Provide the [x, y] coordinate of the cell's center where the given text is located.  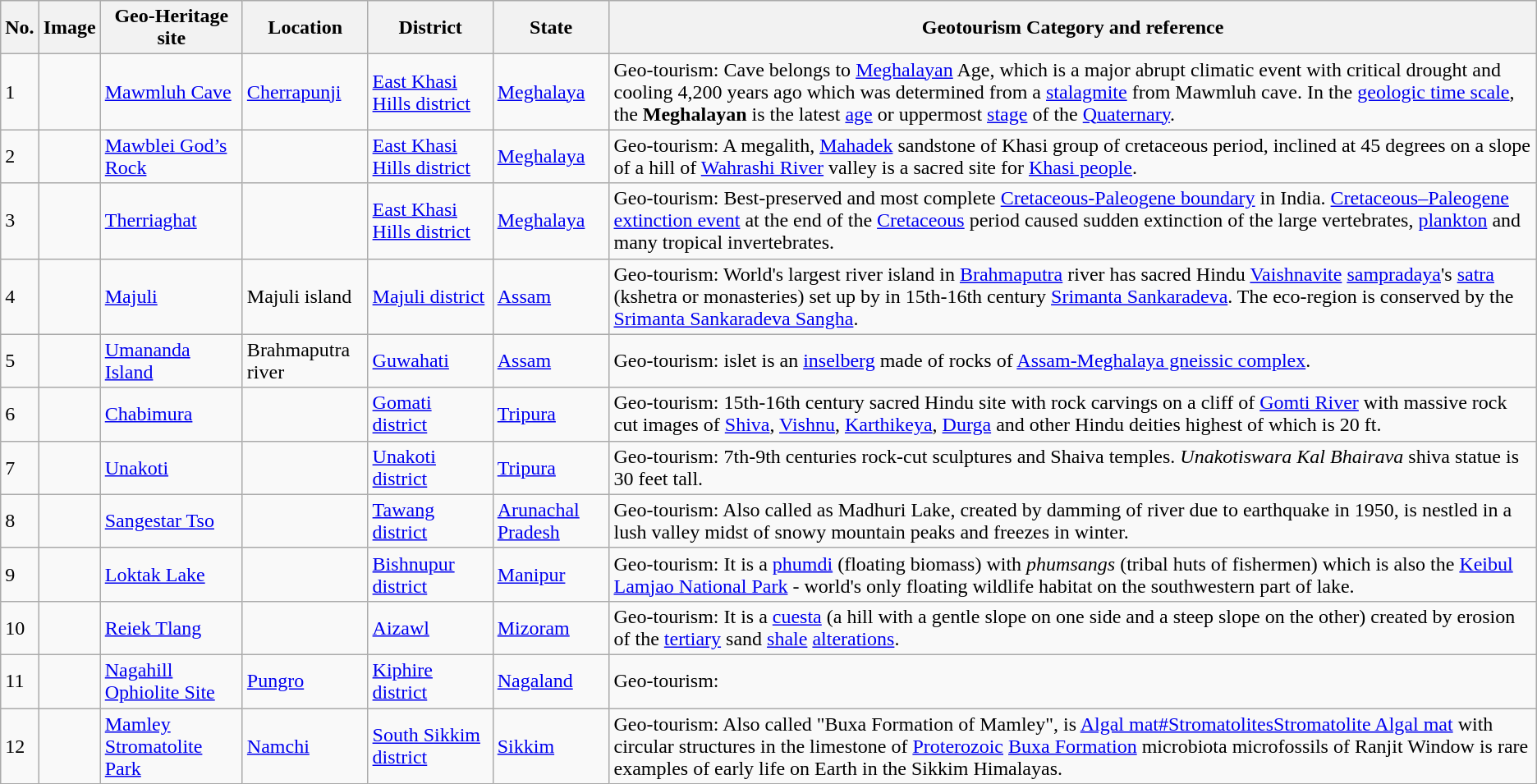
Pungro [305, 681]
Geo-Heritage site [171, 28]
11 [20, 681]
Mamley Stromatolite Park [171, 745]
Unakoti district [430, 468]
Manipur [551, 575]
Mawmluh Cave [171, 92]
Nagahill Ophiolite Site [171, 681]
Aizawl [430, 627]
Tawang district [430, 520]
Therriaghat [171, 221]
10 [20, 627]
1 [20, 92]
Majuli island [305, 296]
Majuli district [430, 296]
Cherrapunji [305, 92]
State [551, 28]
Unakoti [171, 468]
4 [20, 296]
Geo-tourism: [1072, 681]
Majuli [171, 296]
Location [305, 28]
Brahmaputra river [305, 361]
8 [20, 520]
3 [20, 221]
No. [20, 28]
Chabimura [171, 414]
Guwahati [430, 361]
District [430, 28]
Mawblei God’s Rock [171, 156]
Reiek Tlang [171, 627]
Geo-tourism: islet is an inselberg made of rocks of Assam-Meghalaya gneissic complex. [1072, 361]
Geotourism Category and reference [1072, 28]
2 [20, 156]
Arunachal Pradesh [551, 520]
12 [20, 745]
Sikkim [551, 745]
7 [20, 468]
Geo-tourism: 7th-9th centuries rock-cut sculptures and Shaiva temples. Unakotiswara Kal Bhairava shiva statue is 30 feet tall. [1072, 468]
Kiphire district [430, 681]
5 [20, 361]
9 [20, 575]
Nagaland [551, 681]
Image [69, 28]
Bishnupur district [430, 575]
Namchi [305, 745]
Sangestar Tso [171, 520]
Umananda Island [171, 361]
South Sikkim district [430, 745]
6 [20, 414]
Mizoram [551, 627]
Loktak Lake [171, 575]
Gomati district [430, 414]
